Extract the [x, y] coordinate from the center of the cell holding the provided text.  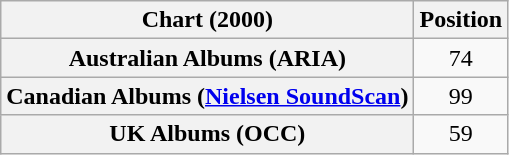
99 [461, 96]
Australian Albums (ARIA) [208, 58]
59 [461, 134]
Canadian Albums (Nielsen SoundScan) [208, 96]
Position [461, 20]
74 [461, 58]
UK Albums (OCC) [208, 134]
Chart (2000) [208, 20]
